Extract the (X, Y) coordinate from the center of the cell holding the provided text.  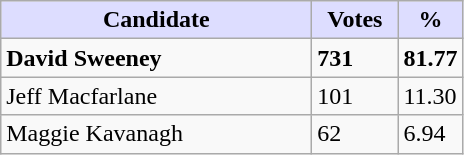
Jeff Macfarlane (156, 96)
62 (355, 134)
Maggie Kavanagh (156, 134)
11.30 (430, 96)
101 (355, 96)
David Sweeney (156, 58)
% (430, 20)
6.94 (430, 134)
Candidate (156, 20)
731 (355, 58)
81.77 (430, 58)
Votes (355, 20)
